Locate the cell with the specified text and output its [x, y] center coordinate. 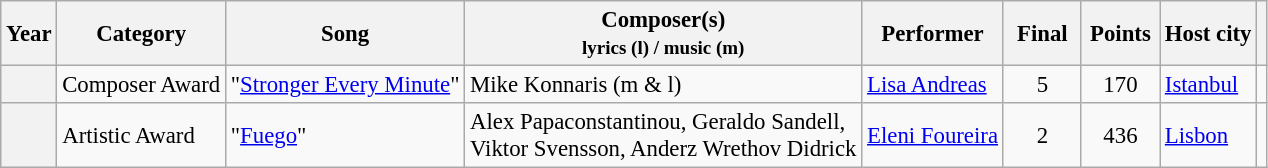
Composer(s)lyrics (l) / music (m) [664, 34]
Alex Papaconstantinou, Geraldo Sandell,Viktor Svensson, Anderz Wrethov Didrick [664, 136]
Istanbul [1208, 85]
"Stronger Every Minute" [344, 85]
Points [1120, 34]
Final [1042, 34]
Song [344, 34]
170 [1120, 85]
Host city [1208, 34]
Performer [933, 34]
"Fuego" [344, 136]
5 [1042, 85]
Lisa Andreas [933, 85]
Eleni Foureira [933, 136]
Lisbon [1208, 136]
Mike Konnaris (m & l) [664, 85]
2 [1042, 136]
Artistic Award [142, 136]
Composer Award [142, 85]
Year [29, 34]
436 [1120, 136]
Category [142, 34]
